Locate the cell with the specified text and output its (x, y) center coordinate. 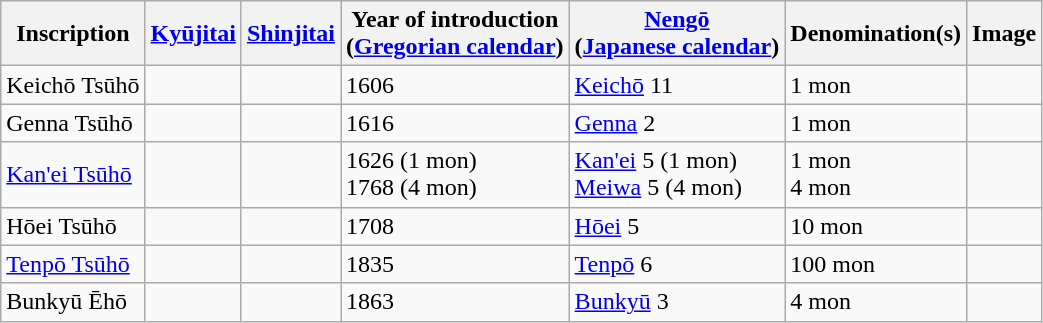
Nengō(Japanese calendar) (677, 34)
Inscription (73, 34)
Keichō Tsūhō (73, 85)
1708 (454, 226)
Kan'ei Tsūhō (73, 174)
1626 (1 mon)1768 (4 mon) (454, 174)
Genna Tsūhō (73, 123)
Hōei Tsūhō (73, 226)
Tenpō 6 (677, 264)
Year of introduction(Gregorian calendar) (454, 34)
1 mon4 mon (876, 174)
Denomination(s) (876, 34)
Image (1004, 34)
Keichō 11 (677, 85)
Bunkyū Ēhō (73, 302)
4 mon (876, 302)
10 mon (876, 226)
Kan'ei 5 (1 mon)Meiwa 5 (4 mon) (677, 174)
1606 (454, 85)
Shinjitai (290, 34)
Hōei 5 (677, 226)
Bunkyū 3 (677, 302)
Kyūjitai (193, 34)
Genna 2 (677, 123)
1616 (454, 123)
Tenpō Tsūhō (73, 264)
1863 (454, 302)
100 mon (876, 264)
1835 (454, 264)
